Scan for the cell matching the given text and deliver its (x, y) coordinate at center. 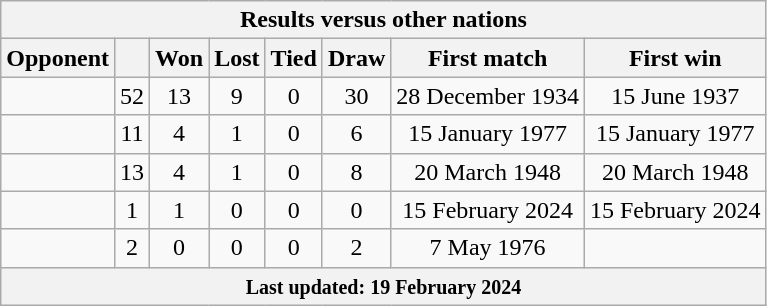
First win (675, 58)
Lost (237, 58)
8 (356, 172)
52 (132, 96)
6 (356, 134)
Tied (294, 58)
Last updated: 19 February 2024 (384, 286)
Results versus other nations (384, 20)
30 (356, 96)
15 June 1937 (675, 96)
9 (237, 96)
28 December 1934 (488, 96)
11 (132, 134)
Draw (356, 58)
First match (488, 58)
Won (180, 58)
7 May 1976 (488, 248)
Opponent (58, 58)
